Detect which cell encompasses the target text, then output its [x, y] center coordinate. 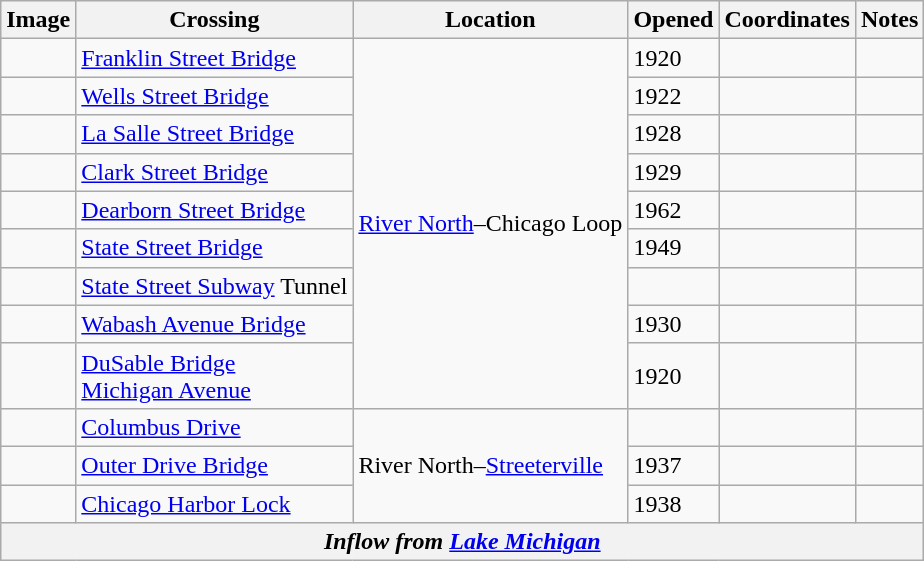
1937 [674, 465]
1938 [674, 503]
State Street Bridge [214, 248]
1949 [674, 248]
Crossing [214, 20]
Image [38, 20]
Chicago Harbor Lock [214, 503]
Location [490, 20]
Coordinates [787, 20]
River North–Streeterville [490, 465]
La Salle Street Bridge [214, 134]
1928 [674, 134]
Dearborn Street Bridge [214, 210]
Outer Drive Bridge [214, 465]
Wabash Avenue Bridge [214, 324]
Columbus Drive [214, 427]
Wells Street Bridge [214, 96]
1922 [674, 96]
1962 [674, 210]
State Street Subway Tunnel [214, 286]
DuSable BridgeMichigan Avenue [214, 376]
Inflow from Lake Michigan [462, 542]
Opened [674, 20]
Clark Street Bridge [214, 172]
1930 [674, 324]
1929 [674, 172]
Notes [889, 20]
River North–Chicago Loop [490, 224]
Franklin Street Bridge [214, 58]
